For the text-containing cell, return its midpoint in (x, y) coordinate format. 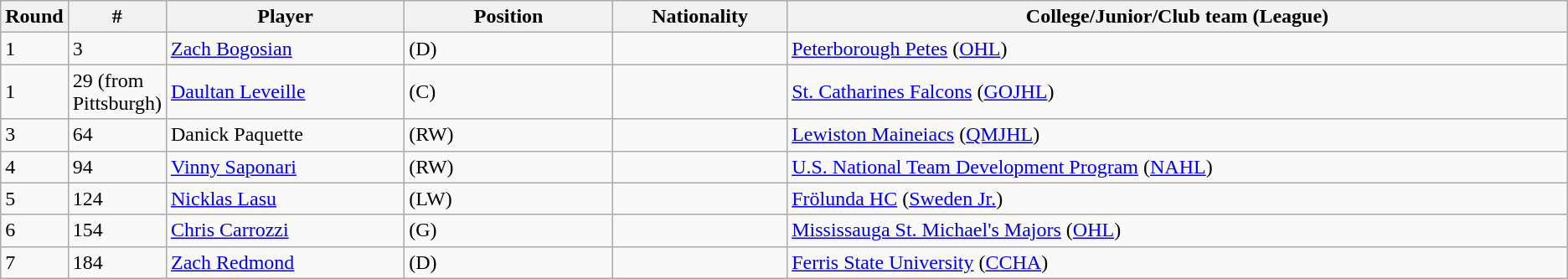
Nicklas Lasu (285, 199)
154 (117, 230)
Danick Paquette (285, 135)
124 (117, 199)
Position (509, 17)
29 (from Pittsburgh) (117, 92)
6 (34, 230)
Lewiston Maineiacs (QMJHL) (1178, 135)
(G) (509, 230)
Frölunda HC (Sweden Jr.) (1178, 199)
7 (34, 262)
Ferris State University (CCHA) (1178, 262)
4 (34, 167)
Zach Redmond (285, 262)
St. Catharines Falcons (GOJHL) (1178, 92)
Nationality (700, 17)
Daultan Leveille (285, 92)
94 (117, 167)
(LW) (509, 199)
Mississauga St. Michael's Majors (OHL) (1178, 230)
Peterborough Petes (OHL) (1178, 49)
Zach Bogosian (285, 49)
(C) (509, 92)
College/Junior/Club team (League) (1178, 17)
# (117, 17)
Vinny Saponari (285, 167)
Chris Carrozzi (285, 230)
184 (117, 262)
Round (34, 17)
64 (117, 135)
Player (285, 17)
5 (34, 199)
U.S. National Team Development Program (NAHL) (1178, 167)
